Provide the (x, y) coordinate of the cell's center where the given text is located.  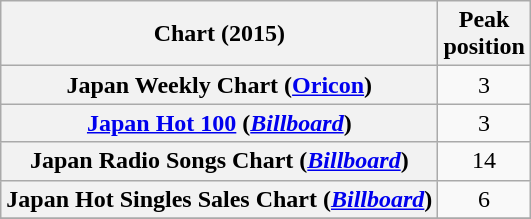
14 (484, 161)
Japan Radio Songs Chart (Billboard) (220, 161)
Japan Weekly Chart (Oricon) (220, 85)
6 (484, 199)
Japan Hot Singles Sales Chart (Billboard) (220, 199)
Peakposition (484, 34)
Chart (2015) (220, 34)
Japan Hot 100 (Billboard) (220, 123)
